Provide the [X, Y] coordinate of the cell's center where the given text is located.  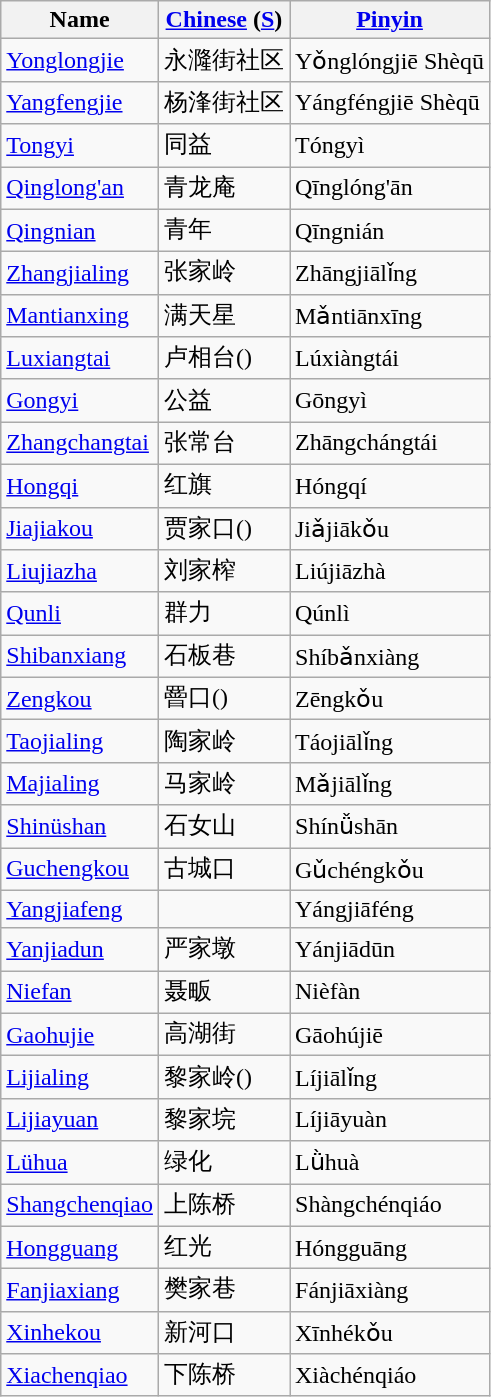
聂畈 [224, 992]
樊家巷 [224, 1290]
Tongyi [80, 146]
Yángféngjiē Shèqū [390, 102]
Qunli [80, 614]
Líjiāyuàn [390, 1120]
Liújiāzhà [390, 572]
Gōngyì [390, 400]
Táojiālǐng [390, 742]
古城口 [224, 870]
Fanjiaxiang [80, 1290]
张常台 [224, 444]
Hongqi [80, 486]
永漋街社区 [224, 60]
Yangjiafeng [80, 909]
Tóngyì [390, 146]
Shínǚshān [390, 826]
Zhangjialing [80, 274]
Mǎntiānxīng [390, 316]
Lijiayuan [80, 1120]
绿化 [224, 1162]
Xiàchénqiáo [390, 1376]
Líjiālǐng [390, 1078]
红光 [224, 1248]
Zengkou [80, 698]
公益 [224, 400]
Liujiazha [80, 572]
Gǔchéngkǒu [390, 870]
贾家口() [224, 528]
卢相台() [224, 358]
Chinese (S) [224, 20]
Qīngnián [390, 230]
Pinyin [390, 20]
青龙庵 [224, 188]
上陈桥 [224, 1206]
马家岭 [224, 784]
Gāohújiē [390, 1034]
严家墩 [224, 950]
石板巷 [224, 656]
Qinglong'an [80, 188]
Shibanxiang [80, 656]
Zhāngchángtái [390, 444]
Lühua [80, 1162]
Yonglongjie [80, 60]
杨浲街社区 [224, 102]
Lijialing [80, 1078]
Guchengkou [80, 870]
Qúnlì [390, 614]
Zhāngjiālǐng [390, 274]
Taojialing [80, 742]
红旗 [224, 486]
Mantianxing [80, 316]
Hóngqí [390, 486]
满天星 [224, 316]
Majialing [80, 784]
Niefan [80, 992]
Shàngchénqiáo [390, 1206]
Name [80, 20]
Zēngkǒu [390, 698]
石女山 [224, 826]
Zhangchangtai [80, 444]
刘家榨 [224, 572]
Jiǎjiākǒu [390, 528]
Hongguang [80, 1248]
Yangfengjie [80, 102]
Mǎjiālǐng [390, 784]
Gongyi [80, 400]
张家岭 [224, 274]
下陈桥 [224, 1376]
Shangchenqiao [80, 1206]
同益 [224, 146]
Xinhekou [80, 1332]
Hóngguāng [390, 1248]
黎家岭() [224, 1078]
Jiajiakou [80, 528]
青年 [224, 230]
Yǒnglóngjiē Shèqū [390, 60]
Qingnian [80, 230]
Gaohujie [80, 1034]
Fánjiāxiàng [390, 1290]
Shíbǎnxiàng [390, 656]
新河口 [224, 1332]
Yánjiādūn [390, 950]
Yanjiadun [80, 950]
Qīnglóng'ān [390, 188]
Shinüshan [80, 826]
Xīnhékǒu [390, 1332]
高湖街 [224, 1034]
Yángjiāféng [390, 909]
黎家垸 [224, 1120]
陶家岭 [224, 742]
Lǜhuà [390, 1162]
Xiachenqiao [80, 1376]
Lúxiàngtái [390, 358]
罾口() [224, 698]
Luxiangtai [80, 358]
群力 [224, 614]
Nièfàn [390, 992]
